Output the [X, Y] coordinate of the center of the cell containing the given text.  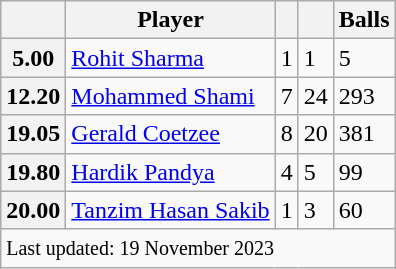
19.80 [34, 172]
19.05 [34, 134]
3 [316, 210]
20.00 [34, 210]
Player [170, 20]
Last updated: 19 November 2023 [198, 248]
12.20 [34, 96]
24 [316, 96]
99 [364, 172]
8 [286, 134]
5.00 [34, 58]
Balls [364, 20]
Mohammed Shami [170, 96]
Rohit Sharma [170, 58]
7 [286, 96]
293 [364, 96]
Gerald Coetzee [170, 134]
Tanzim Hasan Sakib [170, 210]
20 [316, 134]
4 [286, 172]
381 [364, 134]
Hardik Pandya [170, 172]
60 [364, 210]
